Search for the cell housing the specified text and yield its (X, Y) center coordinate. 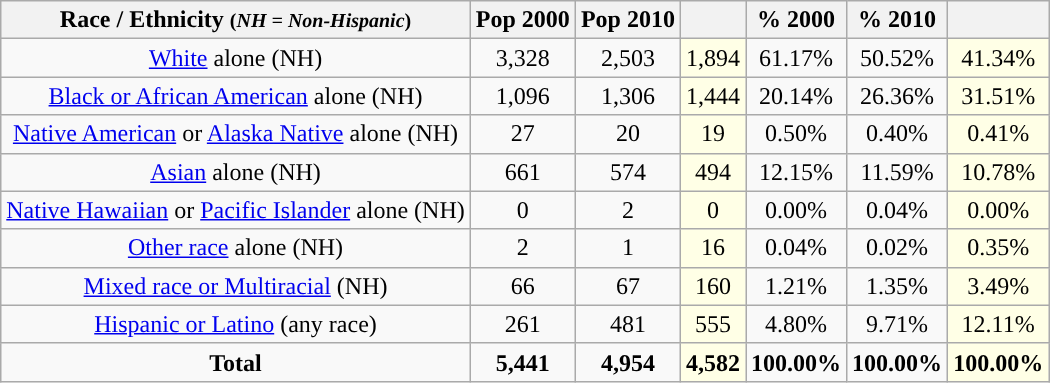
11.59% (898, 172)
Race / Ethnicity (NH = Non-Hispanic) (236, 20)
% 2000 (796, 20)
20 (628, 134)
1,444 (712, 96)
574 (628, 172)
0.40% (898, 134)
Pop 2000 (522, 20)
27 (522, 134)
1 (628, 248)
0.02% (898, 248)
5,441 (522, 362)
19 (712, 134)
10.78% (998, 172)
261 (522, 324)
4,582 (712, 362)
Hispanic or Latino (any race) (236, 324)
61.17% (796, 58)
Native Hawaiian or Pacific Islander alone (NH) (236, 210)
4,954 (628, 362)
12.11% (998, 324)
555 (712, 324)
3.49% (998, 286)
Asian alone (NH) (236, 172)
41.34% (998, 58)
16 (712, 248)
494 (712, 172)
20.14% (796, 96)
1,894 (712, 58)
White alone (NH) (236, 58)
160 (712, 286)
3,328 (522, 58)
481 (628, 324)
1,096 (522, 96)
Black or African American alone (NH) (236, 96)
9.71% (898, 324)
12.15% (796, 172)
31.51% (998, 96)
Native American or Alaska Native alone (NH) (236, 134)
Total (236, 362)
66 (522, 286)
661 (522, 172)
1,306 (628, 96)
50.52% (898, 58)
26.36% (898, 96)
Mixed race or Multiracial (NH) (236, 286)
1.35% (898, 286)
1.21% (796, 286)
Other race alone (NH) (236, 248)
2,503 (628, 58)
0.50% (796, 134)
Pop 2010 (628, 20)
0.41% (998, 134)
% 2010 (898, 20)
67 (628, 286)
0.35% (998, 248)
4.80% (796, 324)
